Determine the [X, Y] coordinate at the center of the cell enclosing the given text.  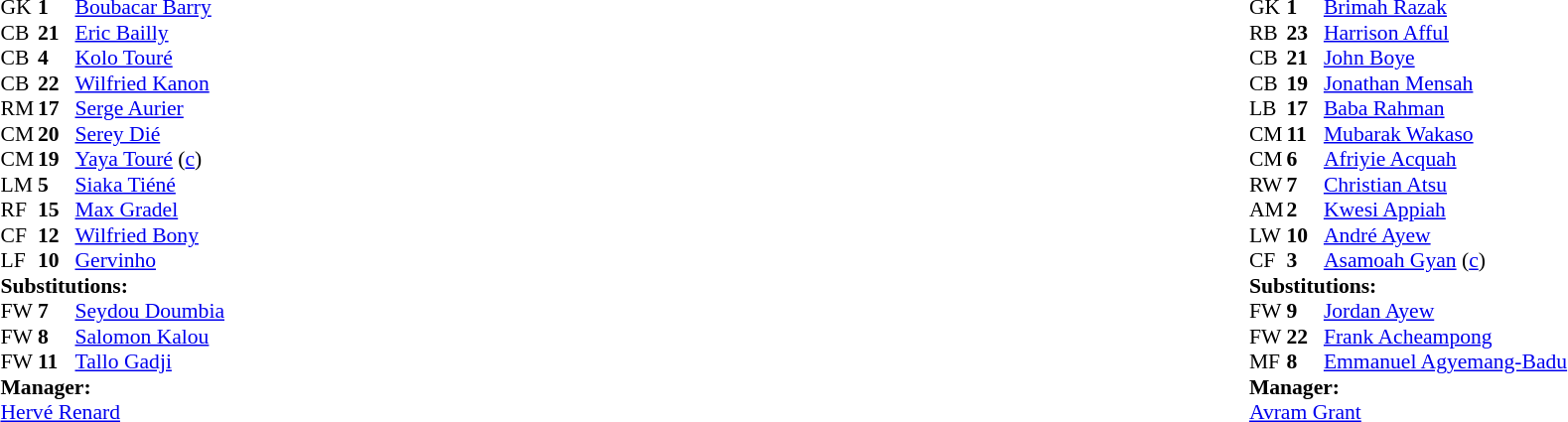
Asamoah Gyan (c) [1446, 261]
Frank Acheampong [1446, 337]
LM [19, 185]
6 [1305, 160]
RW [1268, 185]
Jonathan Mensah [1446, 83]
Serey Dié [150, 134]
Kolo Touré [150, 59]
André Ayew [1446, 235]
Serge Aurier [150, 108]
5 [57, 185]
3 [1305, 261]
Wilfried Kanon [150, 83]
RM [19, 108]
Seydou Doumbia [150, 311]
20 [57, 134]
LW [1268, 235]
Siaka Tiéné [150, 185]
Kwesi Appiah [1446, 210]
LB [1268, 108]
Salomon Kalou [150, 337]
Jordan Ayew [1446, 311]
2 [1305, 210]
Tallo Gadji [150, 362]
Eric Bailly [150, 33]
MF [1268, 362]
Yaya Touré (c) [150, 160]
Christian Atsu [1446, 185]
Emmanuel Agyemang-Badu [1446, 362]
RB [1268, 33]
Max Gradel [150, 210]
Gervinho [150, 261]
Mubarak Wakaso [1446, 134]
4 [57, 59]
AM [1268, 210]
Wilfried Bony [150, 235]
RF [19, 210]
John Boye [1446, 59]
LF [19, 261]
12 [57, 235]
Baba Rahman [1446, 108]
15 [57, 210]
Harrison Afful [1446, 33]
9 [1305, 311]
23 [1305, 33]
Afriyie Acquah [1446, 160]
